Provide the [x, y] coordinate of the cell's center where the given text is located.  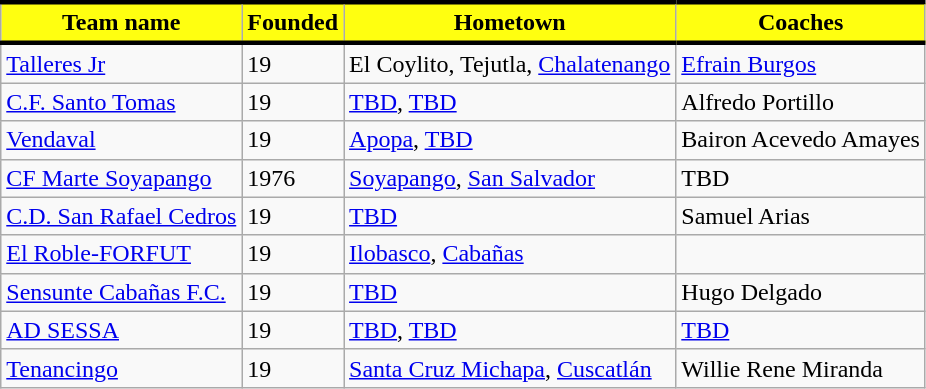
Founded [293, 22]
Sensunte Cabañas F.C. [122, 292]
AD SESSA [122, 330]
C.D. San Rafael Cedros [122, 216]
1976 [293, 178]
CF Marte Soyapango [122, 178]
Team name [122, 22]
Efrain Burgos [801, 63]
Coaches [801, 22]
Talleres Jr [122, 63]
Tenancingo [122, 368]
Vendaval [122, 140]
El Coylito, Tejutla, Chalatenango [510, 63]
Hugo Delgado [801, 292]
Apopa, TBD [510, 140]
Bairon Acevedo Amayes [801, 140]
C.F. Santo Tomas [122, 102]
El Roble-FORFUT [122, 254]
Willie Rene Miranda [801, 368]
Alfredo Portillo [801, 102]
Ilobasco, Cabañas [510, 254]
Soyapango, San Salvador [510, 178]
Santa Cruz Michapa, Cuscatlán [510, 368]
Samuel Arias [801, 216]
Hometown [510, 22]
